For the text-containing cell, return its midpoint in (X, Y) coordinate format. 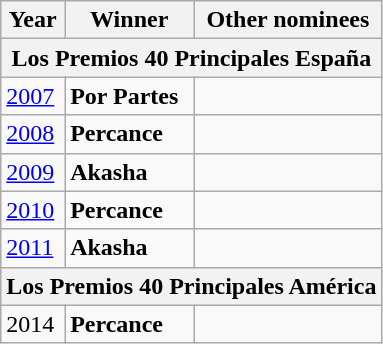
Los Premios 40 Principales América (192, 286)
Winner (130, 20)
2008 (33, 134)
Other nominees (288, 20)
2007 (33, 96)
2011 (33, 248)
Year (33, 20)
2010 (33, 210)
Por Partes (130, 96)
2009 (33, 172)
2014 (33, 324)
Los Premios 40 Principales España (192, 58)
